For the text-containing cell, return its midpoint in (X, Y) coordinate format. 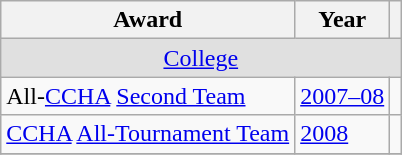
College (201, 58)
2007–08 (342, 96)
2008 (342, 134)
Award (148, 20)
Year (342, 20)
CCHA All-Tournament Team (148, 134)
All-CCHA Second Team (148, 96)
